Output the (X, Y) coordinate of the center of the cell containing the given text.  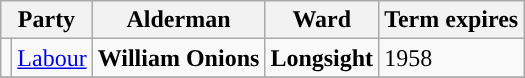
Ward (322, 20)
Term expires (452, 20)
Alderman (178, 20)
1958 (452, 58)
Party (46, 20)
Labour (52, 58)
William Onions (178, 58)
Longsight (322, 58)
